Provide the (X, Y) coordinate of the cell's center where the given text is located.  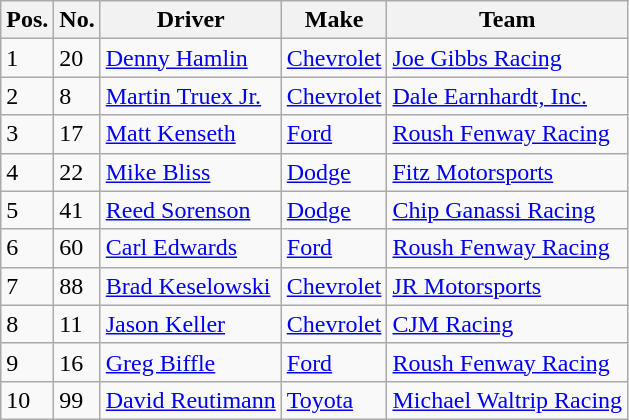
Matt Kenseth (190, 134)
7 (28, 286)
Martin Truex Jr. (190, 96)
Greg Biffle (190, 362)
Driver (190, 20)
Brad Keselowski (190, 286)
22 (77, 172)
60 (77, 248)
99 (77, 400)
JR Motorsports (508, 286)
Chip Ganassi Racing (508, 210)
Fitz Motorsports (508, 172)
4 (28, 172)
6 (28, 248)
David Reutimann (190, 400)
Team (508, 20)
Make (334, 20)
Dale Earnhardt, Inc. (508, 96)
17 (77, 134)
41 (77, 210)
11 (77, 324)
Denny Hamlin (190, 58)
9 (28, 362)
2 (28, 96)
16 (77, 362)
Joe Gibbs Racing (508, 58)
88 (77, 286)
Michael Waltrip Racing (508, 400)
1 (28, 58)
No. (77, 20)
Jason Keller (190, 324)
CJM Racing (508, 324)
5 (28, 210)
Reed Sorenson (190, 210)
3 (28, 134)
Carl Edwards (190, 248)
20 (77, 58)
10 (28, 400)
Pos. (28, 20)
Mike Bliss (190, 172)
Toyota (334, 400)
